Determine the (x, y) coordinate at the center of the cell enclosing the given text.  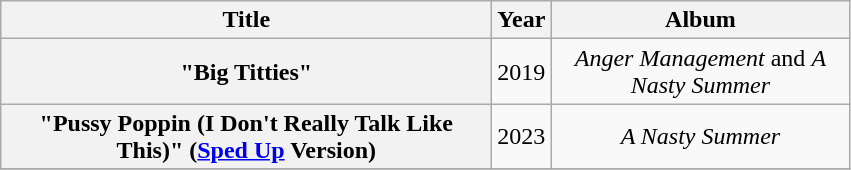
"Big Titties" (246, 72)
A Nasty Summer (700, 136)
Year (522, 20)
Album (700, 20)
2023 (522, 136)
Anger Management and A Nasty Summer (700, 72)
2019 (522, 72)
"Pussy Poppin (I Don't Really Talk Like This)" (Sped Up Version) (246, 136)
Title (246, 20)
